Return [X, Y] of the center of cell containing provided text 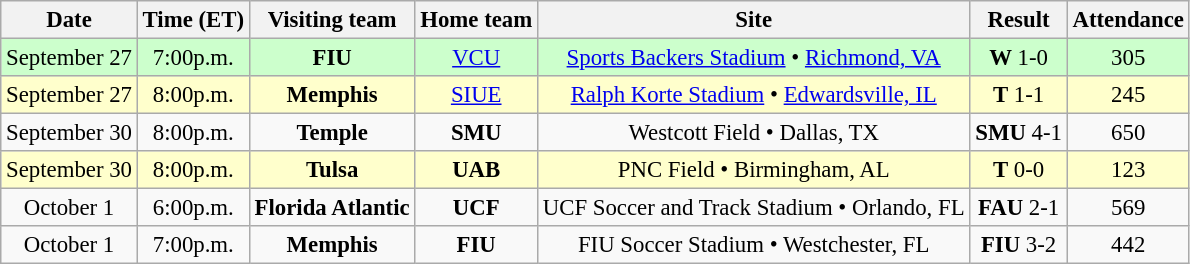
SIUE [476, 95]
Site [753, 20]
SMU 4-1 [1018, 133]
VCU [476, 58]
SMU [476, 133]
Westcott Field • Dallas, TX [753, 133]
Attendance [1128, 20]
650 [1128, 133]
305 [1128, 58]
Result [1018, 20]
W 1-0 [1018, 58]
UCF [476, 208]
442 [1128, 245]
T 0-0 [1018, 170]
Tulsa [332, 170]
Time (ET) [193, 20]
UAB [476, 170]
UCF Soccer and Track Stadium • Orlando, FL [753, 208]
PNC Field • Birmingham, AL [753, 170]
123 [1128, 170]
FIU Soccer Stadium • Westchester, FL [753, 245]
6:00p.m. [193, 208]
Florida Atlantic [332, 208]
Sports Backers Stadium • Richmond, VA [753, 58]
T 1-1 [1018, 95]
Visiting team [332, 20]
Home team [476, 20]
FAU 2-1 [1018, 208]
569 [1128, 208]
Date [69, 20]
Temple [332, 133]
FIU 3-2 [1018, 245]
Ralph Korte Stadium • Edwardsville, IL [753, 95]
245 [1128, 95]
